Extract the [x, y] coordinate from the center of the cell holding the provided text.  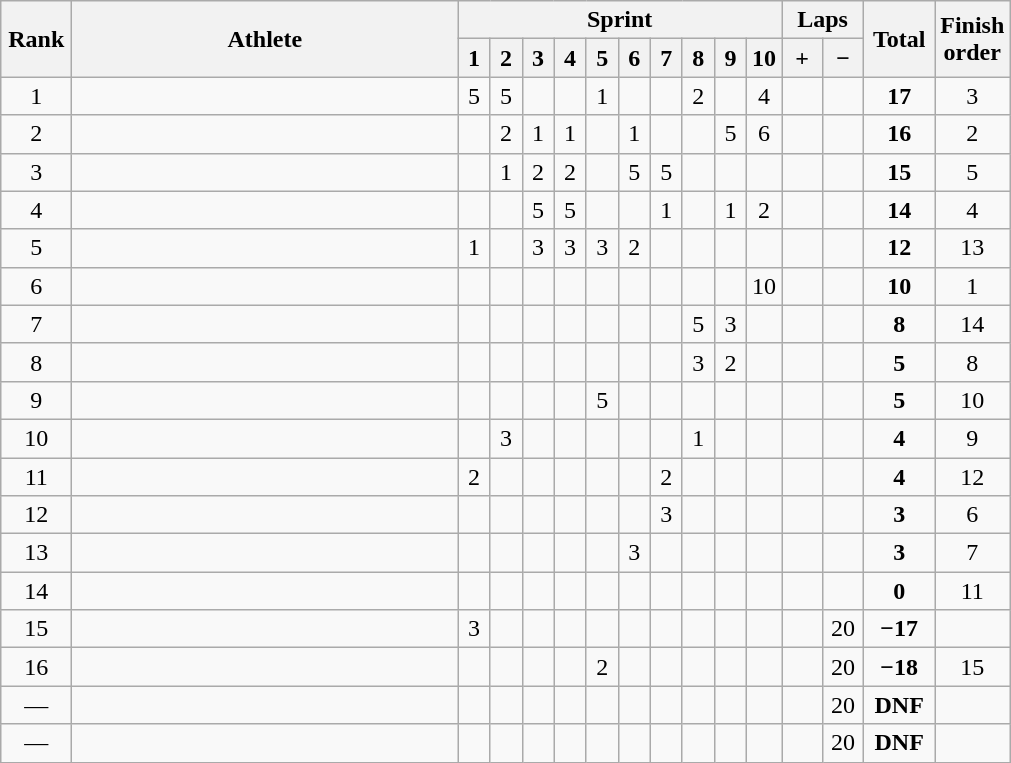
Finish order [972, 39]
0 [900, 591]
Total [900, 39]
Sprint [620, 20]
Rank [36, 39]
17 [900, 96]
− [844, 58]
+ [802, 58]
Athlete [265, 39]
−17 [900, 629]
Laps [823, 20]
−18 [900, 667]
